Identify which cell holds the provided text, then report its [x, y] central coordinate. 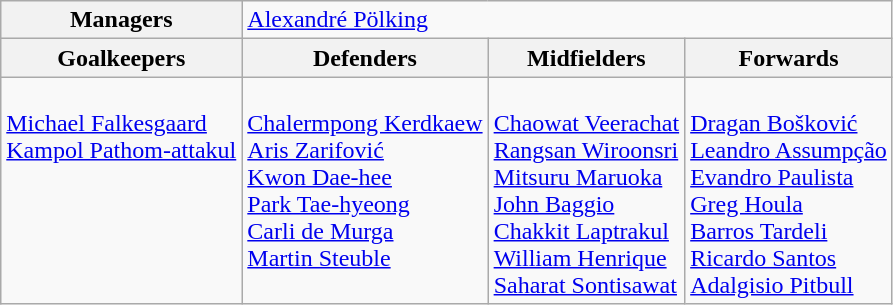
Chalermpong Kerdkaew Aris Zarifović Kwon Dae-hee Park Tae-hyeong Carli de Murga Martin Steuble [365, 190]
Managers [122, 20]
Alexandré Pölking [568, 20]
Defenders [365, 58]
Chaowat Veerachat Rangsan Wiroonsri Mitsuru Maruoka John Baggio Chakkit Laptrakul William Henrique Saharat Sontisawat [586, 190]
Michael Falkesgaard Kampol Pathom-attakul [122, 190]
Dragan Bošković Leandro Assumpção Evandro Paulista Greg Houla Barros Tardeli Ricardo Santos Adalgisio Pitbull [789, 190]
Forwards [789, 58]
Goalkeepers [122, 58]
Midfielders [586, 58]
